Find where the given text appears and provide that cell's center as (X, Y) coordinate. 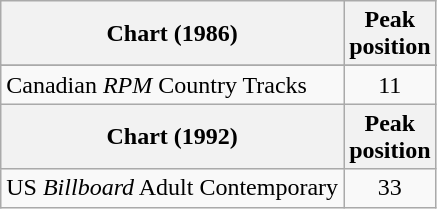
Chart (1986) (172, 34)
Canadian RPM Country Tracks (172, 85)
US Billboard Adult Contemporary (172, 188)
11 (390, 85)
33 (390, 188)
Chart (1992) (172, 136)
